Provide the (X, Y) coordinate of the cell's center where the given text is located.  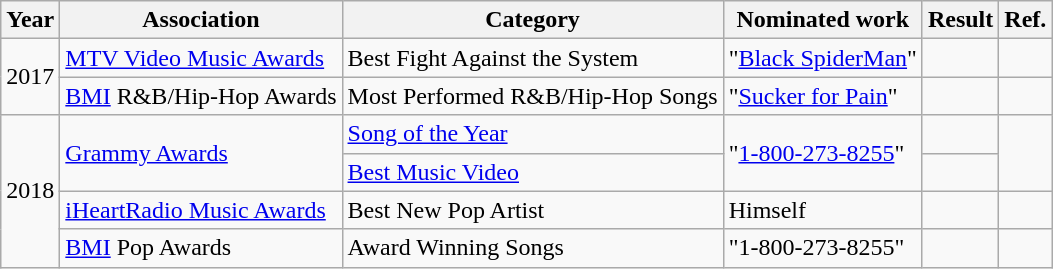
BMI Pop Awards (201, 248)
Association (201, 20)
"Black SpiderMan" (822, 58)
Category (532, 20)
2018 (30, 191)
Himself (822, 210)
Award Winning Songs (532, 248)
Ref. (1026, 20)
Year (30, 20)
2017 (30, 77)
iHeartRadio Music Awards (201, 210)
BMI R&B/Hip-Hop Awards (201, 96)
Best New Pop Artist (532, 210)
Nominated work (822, 20)
Result (960, 20)
Song of the Year (532, 134)
Best Music Video (532, 172)
Best Fight Against the System (532, 58)
MTV Video Music Awards (201, 58)
Grammy Awards (201, 153)
Most Performed R&B/Hip-Hop Songs (532, 96)
"Sucker for Pain" (822, 96)
